Locate the cell with the specified text and output its [X, Y] center coordinate. 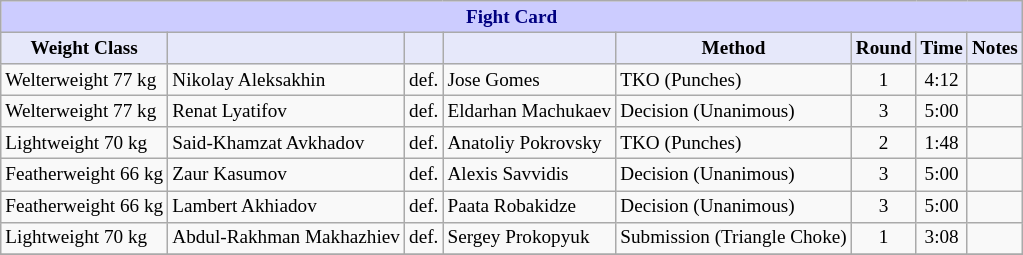
Notes [994, 48]
Weight Class [84, 48]
2 [884, 143]
Nikolay Aleksakhin [286, 80]
Zaur Kasumov [286, 175]
Round [884, 48]
Paata Robakidze [530, 206]
1:48 [942, 143]
Lambert Akhiadov [286, 206]
3:08 [942, 238]
Submission (Triangle Choke) [734, 238]
Said-Khamzat Avkhadov [286, 143]
Jose Gomes [530, 80]
Renat Lyatifov [286, 111]
Abdul-Rakhman Makhazhiev [286, 238]
Fight Card [512, 17]
Eldarhan Machukaev [530, 111]
4:12 [942, 80]
Alexis Savvidis [530, 175]
Method [734, 48]
Sergey Prokopyuk [530, 238]
Time [942, 48]
Anatoliy Pokrovsky [530, 143]
